Return (x, y) of the center of cell containing provided text 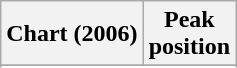
Peakposition (189, 34)
Chart (2006) (72, 34)
